Extract the [x, y] coordinate from the center of the cell holding the provided text.  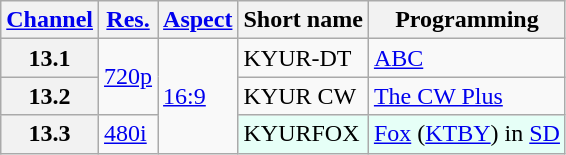
13.1 [50, 58]
Res. [128, 20]
13.2 [50, 96]
Fox (KTBY) in SD [466, 134]
13.3 [50, 134]
Short name [303, 20]
Aspect [198, 20]
KYUR-DT [303, 58]
16:9 [198, 96]
720p [128, 77]
480i [128, 134]
KYURFOX [303, 134]
Programming [466, 20]
Channel [50, 20]
ABC [466, 58]
The CW Plus [466, 96]
KYUR CW [303, 96]
